Capture the cell that displays the provided text and extract its (X, Y) central coordinate. 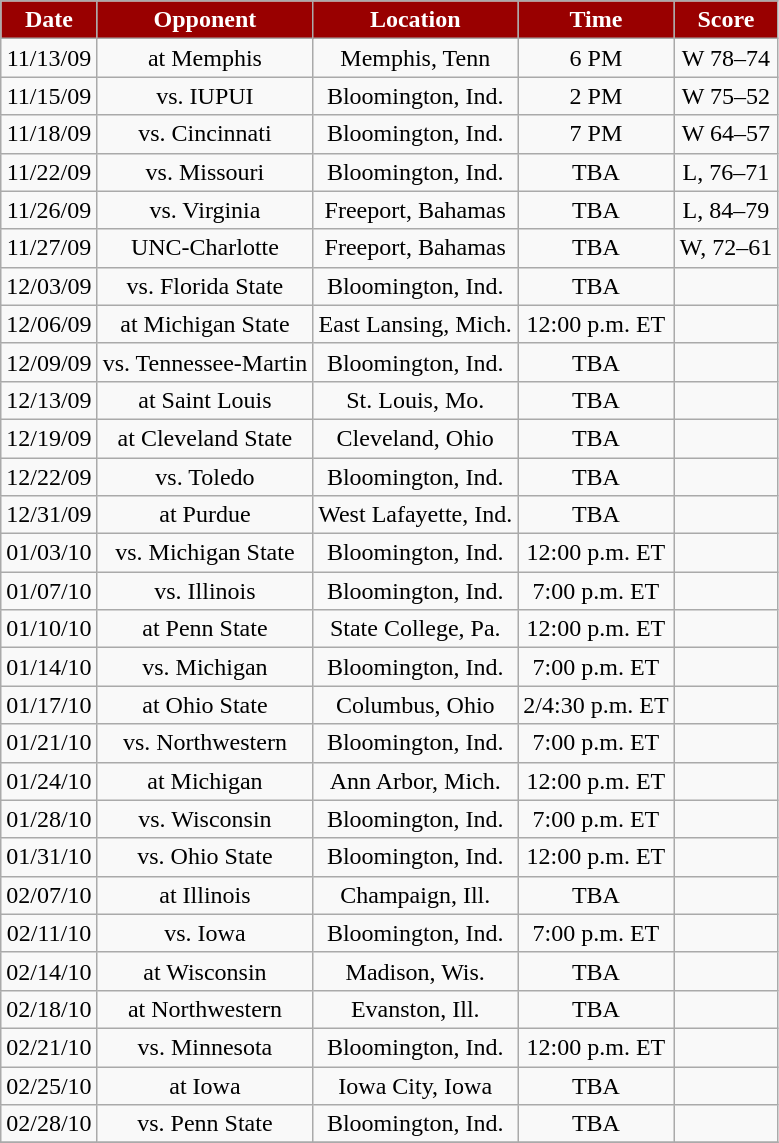
vs. Penn State (205, 1124)
01/31/10 (49, 857)
Evanston, Ill. (416, 1009)
St. Louis, Mo. (416, 400)
vs. Michigan (205, 667)
12/03/09 (49, 286)
L, 84–79 (726, 210)
at Purdue (205, 515)
Columbus, Ohio (416, 705)
at Memphis (205, 58)
at Iowa (205, 1085)
02/25/10 (49, 1085)
at Illinois (205, 895)
02/07/10 (49, 895)
Champaign, Ill. (416, 895)
12/13/09 (49, 400)
12/31/09 (49, 515)
at Cleveland State (205, 438)
State College, Pa. (416, 629)
vs. Wisconsin (205, 819)
vs. Cincinnati (205, 134)
at Michigan State (205, 324)
02/14/10 (49, 971)
01/10/10 (49, 629)
L, 76–71 (726, 172)
Date (49, 20)
01/28/10 (49, 819)
at Michigan (205, 781)
02/11/10 (49, 933)
11/22/09 (49, 172)
vs. Minnesota (205, 1047)
Time (596, 20)
12/19/09 (49, 438)
11/26/09 (49, 210)
W 64–57 (726, 134)
02/18/10 (49, 1009)
vs. Tennessee-Martin (205, 362)
Opponent (205, 20)
W 75–52 (726, 96)
12/09/09 (49, 362)
vs. Illinois (205, 591)
01/07/10 (49, 591)
vs. Iowa (205, 933)
Ann Arbor, Mich. (416, 781)
11/27/09 (49, 248)
West Lafayette, Ind. (416, 515)
01/17/10 (49, 705)
02/21/10 (49, 1047)
02/28/10 (49, 1124)
vs. Northwestern (205, 743)
11/18/09 (49, 134)
01/14/10 (49, 667)
at Wisconsin (205, 971)
6 PM (596, 58)
12/06/09 (49, 324)
W 78–74 (726, 58)
12/22/09 (49, 477)
01/21/10 (49, 743)
at Penn State (205, 629)
11/13/09 (49, 58)
at Northwestern (205, 1009)
vs. Virginia (205, 210)
UNC-Charlotte (205, 248)
Cleveland, Ohio (416, 438)
vs. Michigan State (205, 553)
Madison, Wis. (416, 971)
vs. IUPUI (205, 96)
W, 72–61 (726, 248)
01/24/10 (49, 781)
East Lansing, Mich. (416, 324)
11/15/09 (49, 96)
vs. Toledo (205, 477)
Location (416, 20)
Score (726, 20)
vs. Ohio State (205, 857)
vs. Florida State (205, 286)
01/03/10 (49, 553)
at Saint Louis (205, 400)
7 PM (596, 134)
Memphis, Tenn (416, 58)
2/4:30 p.m. ET (596, 705)
Iowa City, Iowa (416, 1085)
at Ohio State (205, 705)
vs. Missouri (205, 172)
2 PM (596, 96)
